Determine the (X, Y) coordinate at the center of the cell enclosing the given text.  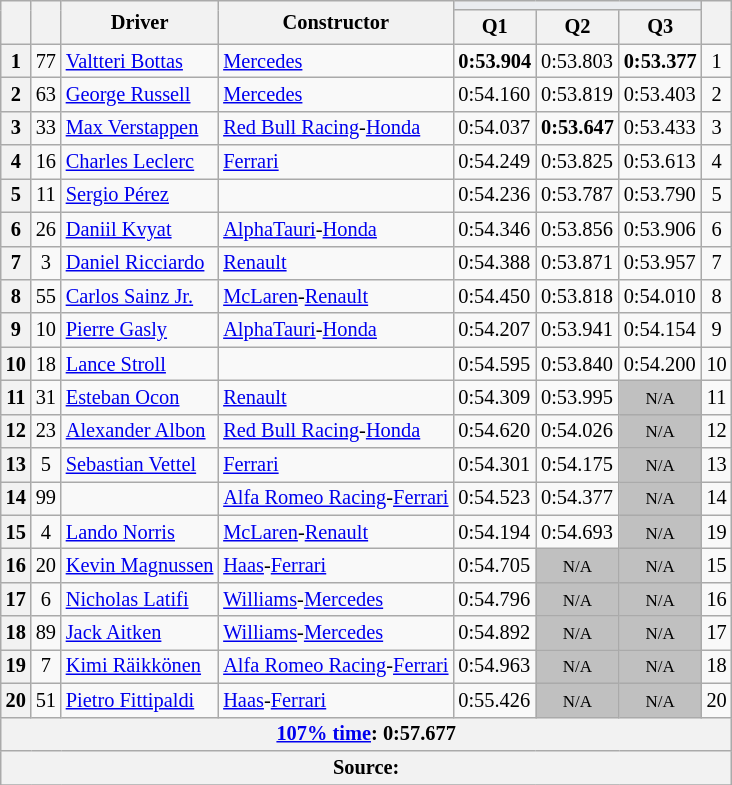
0:54.346 (494, 229)
Kevin Magnussen (140, 565)
0:53.790 (660, 195)
107% time: 0:57.677 (366, 734)
0:54.207 (494, 330)
0:53.871 (578, 263)
Kimi Räikkönen (140, 666)
Jack Aitken (140, 633)
0:53.647 (578, 128)
0:53.904 (494, 61)
Pietro Fittipaldi (140, 700)
0:54.450 (494, 296)
0:53.825 (578, 162)
Carlos Sainz Jr. (140, 296)
Q2 (578, 27)
Driver (140, 22)
Daniil Kvyat (140, 229)
Sergio Pérez (140, 195)
0:54.963 (494, 666)
0:53.819 (578, 94)
0:53.803 (578, 61)
Pierre Gasly (140, 330)
Esteban Ocon (140, 397)
0:54.200 (660, 364)
Lance Stroll (140, 364)
0:54.796 (494, 599)
0:54.620 (494, 431)
0:54.705 (494, 565)
0:53.787 (578, 195)
0:53.377 (660, 61)
0:53.856 (578, 229)
0:53.995 (578, 397)
0:54.026 (578, 431)
0:54.160 (494, 94)
0:53.818 (578, 296)
0:54.010 (660, 296)
Q3 (660, 27)
0:53.957 (660, 263)
Valtteri Bottas (140, 61)
0:54.236 (494, 195)
51 (46, 700)
63 (46, 94)
Source: (366, 767)
George Russell (140, 94)
0:54.388 (494, 263)
0:54.194 (494, 532)
Nicholas Latifi (140, 599)
0:53.906 (660, 229)
0:54.309 (494, 397)
0:54.154 (660, 330)
0:53.941 (578, 330)
Max Verstappen (140, 128)
0:54.175 (578, 465)
Constructor (336, 22)
99 (46, 498)
Lando Norris (140, 532)
0:54.037 (494, 128)
26 (46, 229)
0:54.523 (494, 498)
0:53.840 (578, 364)
77 (46, 61)
0:53.403 (660, 94)
Charles Leclerc (140, 162)
0:53.613 (660, 162)
33 (46, 128)
23 (46, 431)
0:54.693 (578, 532)
Daniel Ricciardo (140, 263)
0:54.595 (494, 364)
0:54.892 (494, 633)
0:54.301 (494, 465)
Alexander Albon (140, 431)
0:54.377 (578, 498)
55 (46, 296)
89 (46, 633)
0:54.249 (494, 162)
Sebastian Vettel (140, 465)
31 (46, 397)
0:53.433 (660, 128)
0:55.426 (494, 700)
Q1 (494, 27)
